Search for the cell housing the specified text and yield its [x, y] center coordinate. 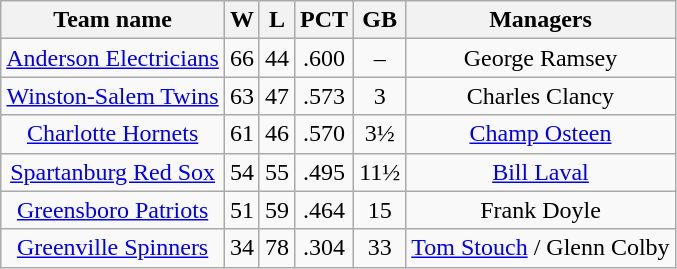
PCT [324, 20]
46 [276, 134]
.570 [324, 134]
.304 [324, 248]
Managers [540, 20]
Charles Clancy [540, 96]
Greensboro Patriots [113, 210]
Charlotte Hornets [113, 134]
.464 [324, 210]
.573 [324, 96]
3½ [380, 134]
Winston-Salem Twins [113, 96]
15 [380, 210]
47 [276, 96]
44 [276, 58]
Spartanburg Red Sox [113, 172]
GB [380, 20]
.495 [324, 172]
W [242, 20]
– [380, 58]
34 [242, 248]
.600 [324, 58]
3 [380, 96]
11½ [380, 172]
Team name [113, 20]
Anderson Electricians [113, 58]
61 [242, 134]
63 [242, 96]
59 [276, 210]
51 [242, 210]
66 [242, 58]
55 [276, 172]
L [276, 20]
Tom Stouch / Glenn Colby [540, 248]
78 [276, 248]
Frank Doyle [540, 210]
Bill Laval [540, 172]
54 [242, 172]
33 [380, 248]
George Ramsey [540, 58]
Champ Osteen [540, 134]
Greenville Spinners [113, 248]
